For the text-containing cell, return its midpoint in (X, Y) coordinate format. 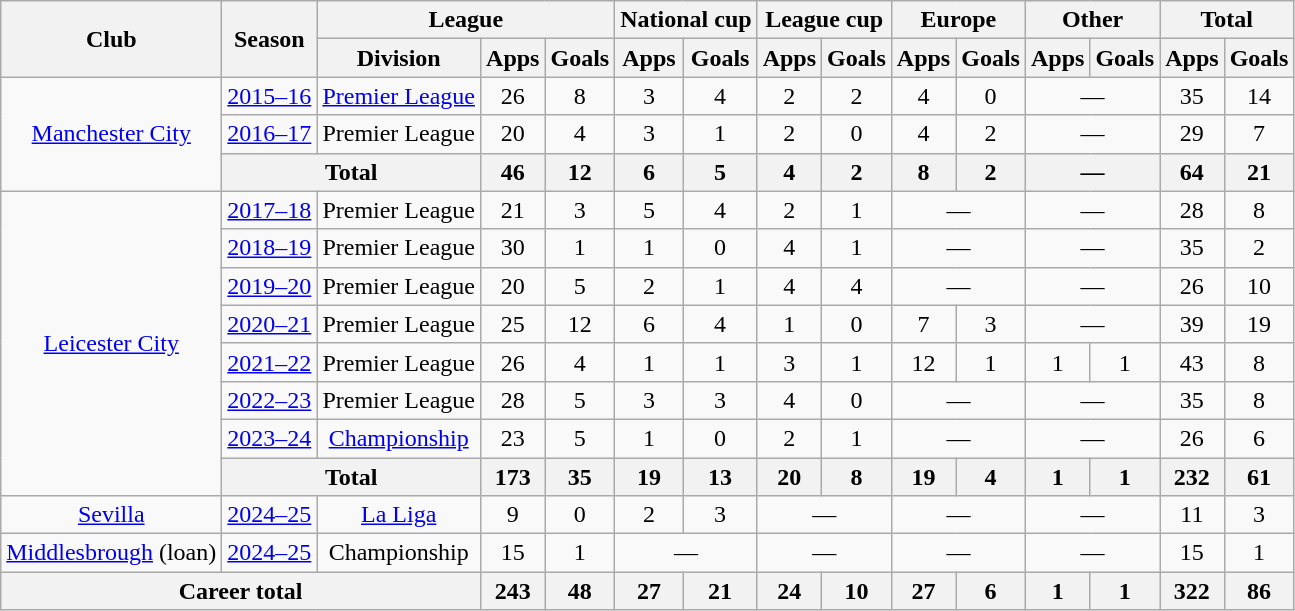
2018–19 (270, 248)
Season (270, 39)
30 (513, 248)
322 (1192, 591)
Club (112, 39)
13 (720, 477)
43 (1192, 362)
61 (1259, 477)
National cup (686, 20)
29 (1192, 134)
11 (1192, 515)
39 (1192, 324)
2021–22 (270, 362)
Europe (958, 20)
Sevilla (112, 515)
232 (1192, 477)
48 (580, 591)
Manchester City (112, 134)
14 (1259, 96)
2016–17 (270, 134)
2015–16 (270, 96)
24 (789, 591)
League (466, 20)
243 (513, 591)
2022–23 (270, 400)
Division (399, 58)
2017–18 (270, 210)
Other (1092, 20)
2023–24 (270, 438)
League cup (824, 20)
Career total (241, 591)
25 (513, 324)
2020–21 (270, 324)
173 (513, 477)
9 (513, 515)
Leicester City (112, 343)
Middlesbrough (loan) (112, 553)
46 (513, 172)
23 (513, 438)
La Liga (399, 515)
2019–20 (270, 286)
64 (1192, 172)
86 (1259, 591)
